Return the [x, y] coordinate for the center point of the cell that contains the specified text.  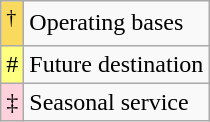
# [12, 64]
Seasonal service [116, 102]
‡ [12, 102]
Future destination [116, 64]
† [12, 24]
Operating bases [116, 24]
